Find where the given text appears and provide that cell's center as [x, y] coordinate. 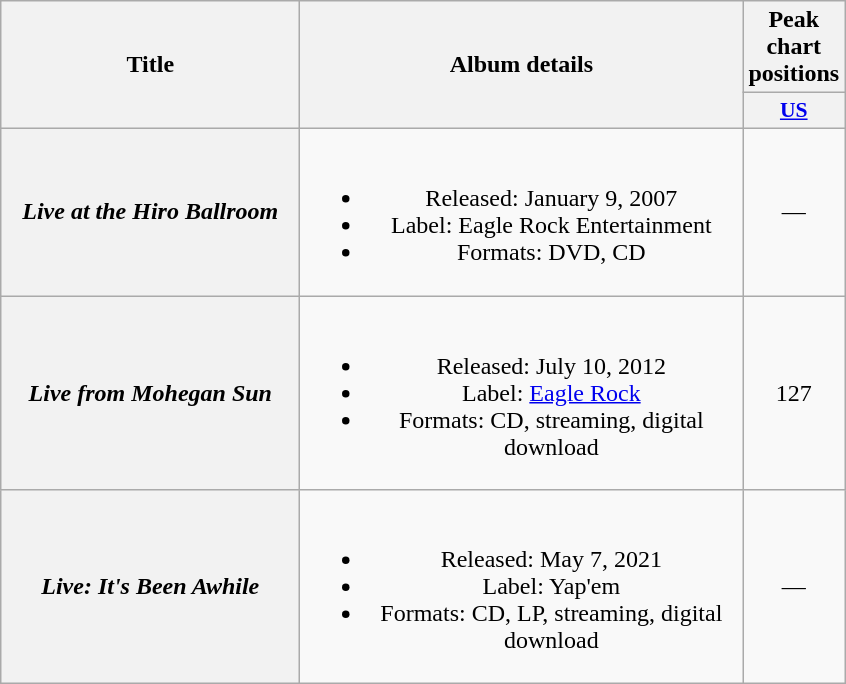
Title [150, 65]
127 [794, 393]
Peak chart positions [794, 47]
Released: May 7, 2021Label: Yap'emFormats: CD, LP, streaming, digital download [522, 587]
Live at the Hiro Ballroom [150, 212]
Live: It's Been Awhile [150, 587]
US [794, 111]
Released: July 10, 2012Label: Eagle RockFormats: CD, streaming, digital download [522, 393]
Live from Mohegan Sun [150, 393]
Released: January 9, 2007Label: Eagle Rock EntertainmentFormats: DVD, CD [522, 212]
Album details [522, 65]
